Find where the given text appears and provide that cell's center as [X, Y] coordinate. 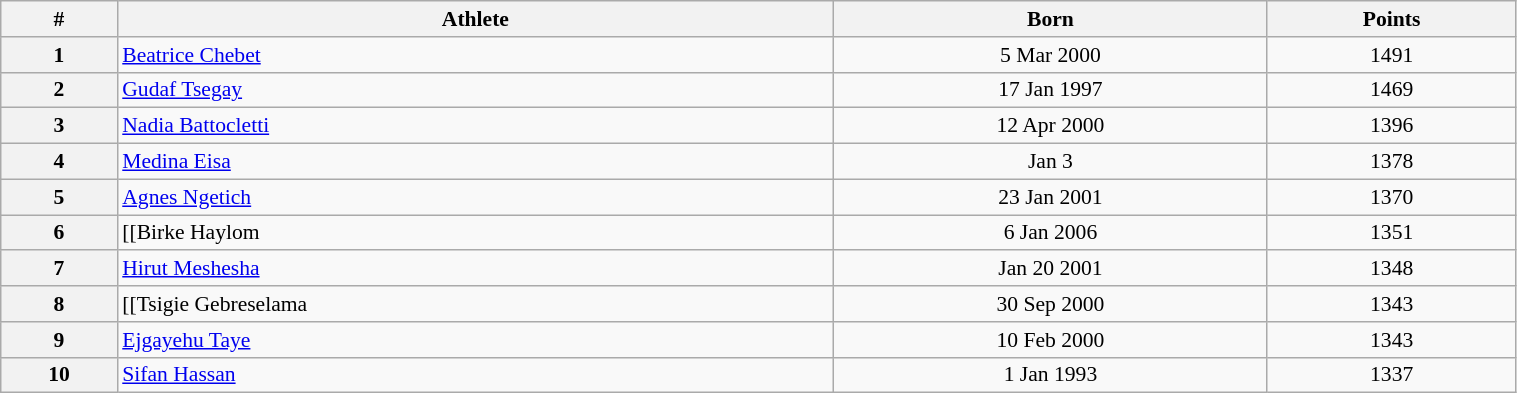
1 [59, 55]
Points [1392, 19]
Beatrice Chebet [475, 55]
Ejgayehu Taye [475, 340]
1469 [1392, 90]
7 [59, 269]
10 [59, 375]
1396 [1392, 126]
Jan 3 [1051, 162]
1351 [1392, 233]
30 Sep 2000 [1051, 304]
Medina Eisa [475, 162]
Gudaf Tsegay [475, 90]
Athlete [475, 19]
1348 [1392, 269]
12 Apr 2000 [1051, 126]
2 [59, 90]
# [59, 19]
Born [1051, 19]
10 Feb 2000 [1051, 340]
4 [59, 162]
1370 [1392, 197]
Hirut Meshesha [475, 269]
1 Jan 1993 [1051, 375]
1491 [1392, 55]
8 [59, 304]
Jan 20 2001 [1051, 269]
5 [59, 197]
Agnes Ngetich [475, 197]
6 Jan 2006 [1051, 233]
1378 [1392, 162]
5 Mar 2000 [1051, 55]
[[Birke Haylom [475, 233]
Sifan Hassan [475, 375]
Nadia Battocletti [475, 126]
3 [59, 126]
9 [59, 340]
17 Jan 1997 [1051, 90]
6 [59, 233]
23 Jan 2001 [1051, 197]
1337 [1392, 375]
[[Tsigie Gebreselama [475, 304]
